Determine the (X, Y) coordinate at the center of the cell enclosing the given text.  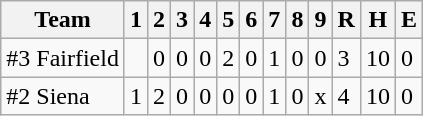
5 (228, 20)
H (378, 20)
7 (274, 20)
#3 Fairfield (63, 58)
Team (63, 20)
8 (298, 20)
R (346, 20)
E (408, 20)
x (320, 96)
9 (320, 20)
#2 Siena (63, 96)
6 (252, 20)
